Determine the [X, Y] coordinate at the center of the cell enclosing the given text.  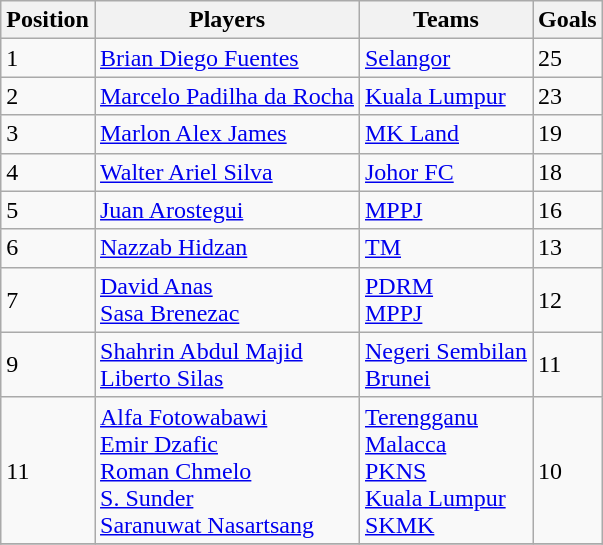
Marcelo Padilha da Rocha [226, 96]
MK Land [446, 134]
Brian Diego Fuentes [226, 58]
Teams [446, 20]
9 [48, 364]
7 [48, 300]
Position [48, 20]
Juan Arostegui [226, 210]
Terengganu Malacca PKNS Kuala Lumpur SKMK [446, 470]
TM [446, 248]
12 [567, 300]
1 [48, 58]
4 [48, 172]
10 [567, 470]
6 [48, 248]
16 [567, 210]
Johor FC [446, 172]
2 [48, 96]
Walter Ariel Silva [226, 172]
Players [226, 20]
Shahrin Abdul Majid Liberto Silas [226, 364]
Goals [567, 20]
MPPJ [446, 210]
PDRM MPPJ [446, 300]
David Anas Sasa Brenezac [226, 300]
3 [48, 134]
19 [567, 134]
Kuala Lumpur [446, 96]
18 [567, 172]
13 [567, 248]
Negeri Sembilan Brunei [446, 364]
Alfa Fotowabawi Emir Dzafic Roman Chmelo S. Sunder Saranuwat Nasartsang [226, 470]
23 [567, 96]
Nazzab Hidzan [226, 248]
Selangor [446, 58]
5 [48, 210]
25 [567, 58]
Marlon Alex James [226, 134]
